From the cell containing the given text, extract its center point as (X, Y) coordinate. 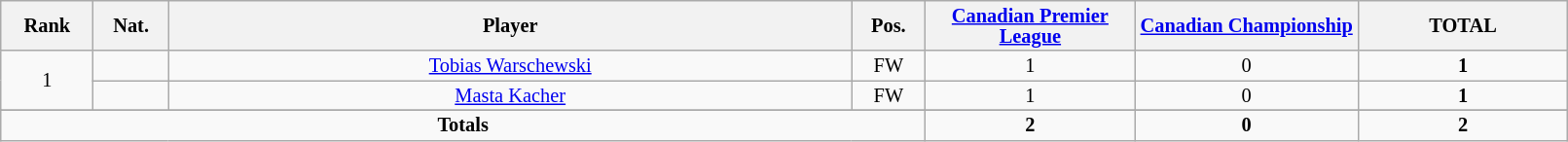
Tobias Warschewski (510, 66)
Masta Kacher (510, 95)
Nat. (130, 25)
Player (510, 25)
Pos. (888, 25)
Canadian Championship (1246, 25)
Canadian Premier League (1031, 25)
TOTAL (1463, 25)
Rank (47, 25)
Totals (463, 124)
